Detect which cell encompasses the target text, then output its [X, Y] center coordinate. 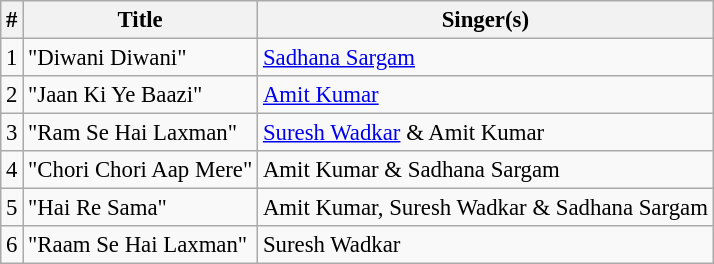
Sadhana Sargam [486, 58]
"Ram Se Hai Laxman" [140, 133]
Suresh Wadkar & Amit Kumar [486, 133]
"Chori Chori Aap Mere" [140, 170]
"Raam Se Hai Laxman" [140, 245]
1 [12, 58]
Amit Kumar [486, 95]
Title [140, 20]
"Diwani Diwani" [140, 58]
3 [12, 133]
Suresh Wadkar [486, 245]
4 [12, 170]
"Hai Re Sama" [140, 208]
Singer(s) [486, 20]
6 [12, 245]
# [12, 20]
Amit Kumar, Suresh Wadkar & Sadhana Sargam [486, 208]
Amit Kumar & Sadhana Sargam [486, 170]
2 [12, 95]
5 [12, 208]
"Jaan Ki Ye Baazi" [140, 95]
